Find where the given text appears and provide that cell's center as [x, y] coordinate. 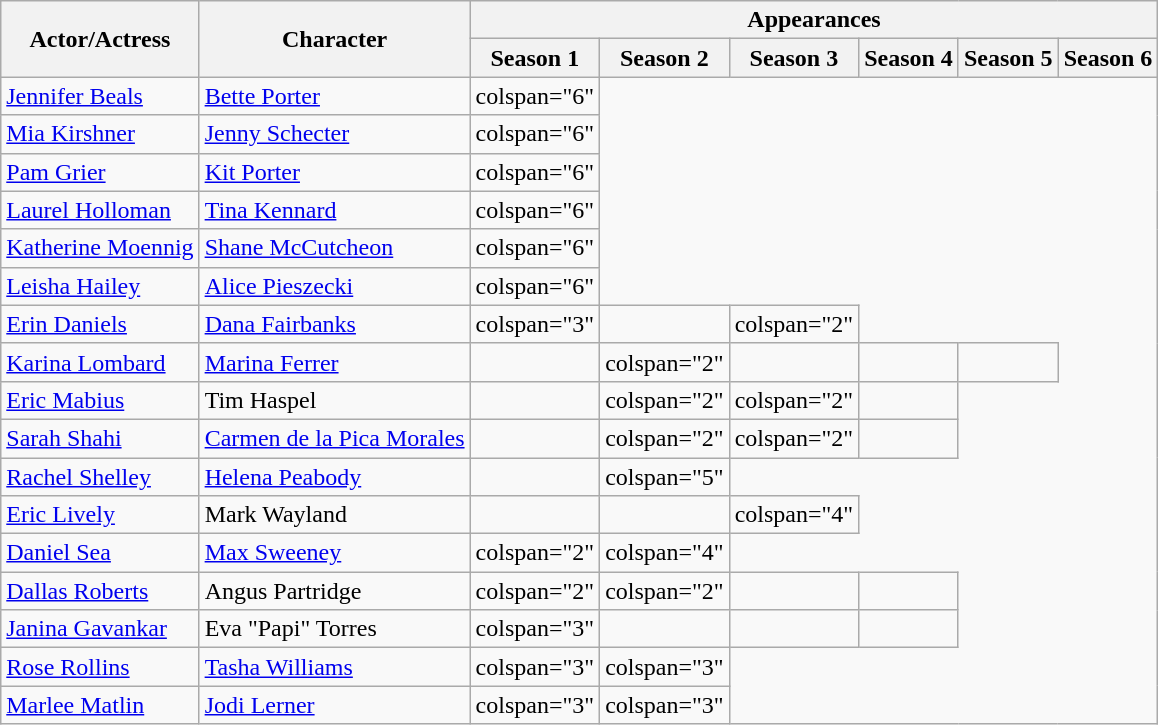
Eva "Papi" Torres [334, 629]
Appearances [814, 20]
Karina Lombard [100, 362]
Tim Haspel [334, 400]
Tina Kennard [334, 210]
Sarah Shahi [100, 438]
Tasha Williams [334, 667]
Season 3 [794, 58]
Janina Gavankar [100, 629]
Season 4 [909, 58]
Carmen de la Pica Morales [334, 438]
Kit Porter [334, 172]
Mark Wayland [334, 515]
Jennifer Beals [100, 96]
Actor/Actress [100, 39]
Alice Pieszecki [334, 286]
Max Sweeney [334, 553]
Daniel Sea [100, 553]
Leisha Hailey [100, 286]
Rose Rollins [100, 667]
Laurel Holloman [100, 210]
Erin Daniels [100, 324]
Eric Lively [100, 515]
Season 5 [1008, 58]
Rachel Shelley [100, 477]
Season 1 [535, 58]
Marina Ferrer [334, 362]
Pam Grier [100, 172]
Angus Partridge [334, 591]
colspan="5" [665, 477]
Mia Kirshner [100, 134]
Season 6 [1108, 58]
Jenny Schecter [334, 134]
Helena Peabody [334, 477]
Bette Porter [334, 96]
Season 2 [665, 58]
Dallas Roberts [100, 591]
Jodi Lerner [334, 705]
Character [334, 39]
Shane McCutcheon [334, 248]
Katherine Moennig [100, 248]
Marlee Matlin [100, 705]
Eric Mabius [100, 400]
Dana Fairbanks [334, 324]
